Return the (x, y) coordinate for the center point of the cell that contains the specified text.  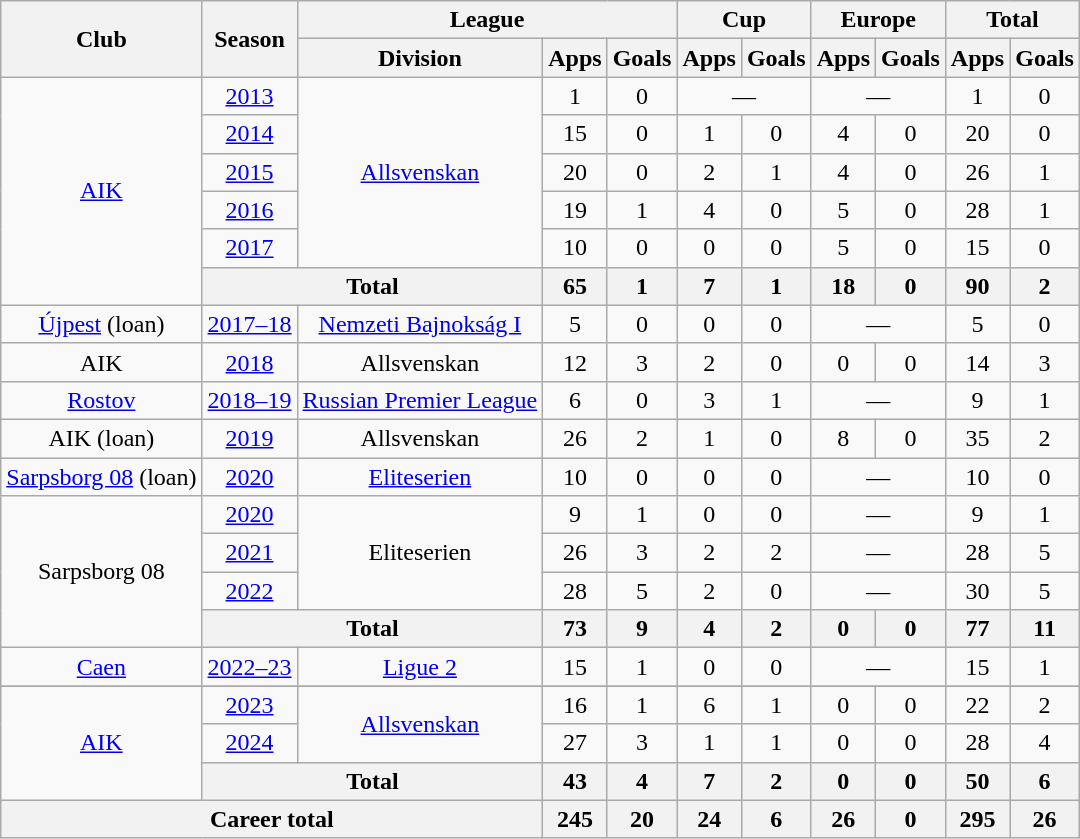
Sarpsborg 08 (loan) (102, 477)
2016 (250, 210)
2014 (250, 134)
35 (977, 438)
65 (575, 286)
77 (977, 629)
2017–18 (250, 324)
AIK (loan) (102, 438)
Nemzeti Bajnokság I (420, 324)
2017 (250, 248)
League (487, 20)
2018 (250, 362)
Europe (878, 20)
73 (575, 629)
Ligue 2 (420, 667)
11 (1045, 629)
43 (575, 781)
Russian Premier League (420, 400)
Cup (744, 20)
22 (977, 705)
24 (709, 819)
2015 (250, 172)
2022–23 (250, 667)
16 (575, 705)
Club (102, 39)
Sarpsborg 08 (102, 572)
8 (843, 438)
Season (250, 39)
27 (575, 743)
2022 (250, 591)
19 (575, 210)
14 (977, 362)
2019 (250, 438)
2018–19 (250, 400)
Career total (272, 819)
50 (977, 781)
90 (977, 286)
Újpest (loan) (102, 324)
30 (977, 591)
245 (575, 819)
2021 (250, 553)
Caen (102, 667)
Division (420, 58)
2023 (250, 705)
295 (977, 819)
2024 (250, 743)
Rostov (102, 400)
2013 (250, 96)
12 (575, 362)
18 (843, 286)
